Detect which cell encompasses the target text, then output its (x, y) center coordinate. 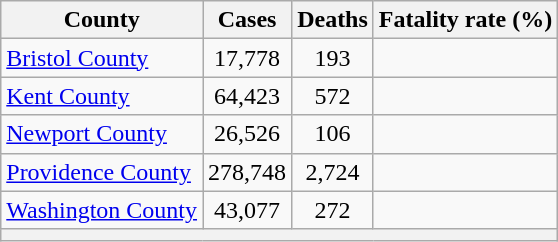
106 (333, 134)
Washington County (102, 210)
43,077 (248, 210)
26,526 (248, 134)
572 (333, 96)
Kent County (102, 96)
Deaths (333, 20)
17,778 (248, 58)
Newport County (102, 134)
Bristol County (102, 58)
278,748 (248, 172)
272 (333, 210)
193 (333, 58)
County (102, 20)
2,724 (333, 172)
Providence County (102, 172)
Fatality rate (%) (465, 20)
Cases (248, 20)
64,423 (248, 96)
